Determine the (X, Y) coordinate at the center of the cell enclosing the given text.  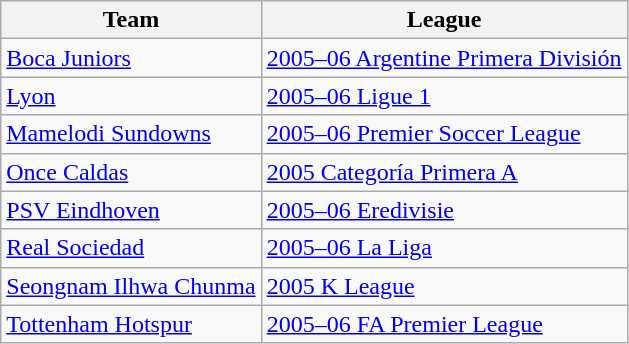
Once Caldas (131, 172)
Team (131, 20)
Mamelodi Sundowns (131, 134)
2005–06 Premier Soccer League (444, 134)
2005–06 FA Premier League (444, 324)
Tottenham Hotspur (131, 324)
League (444, 20)
PSV Eindhoven (131, 210)
2005 Categoría Primera A (444, 172)
Real Sociedad (131, 248)
2005–06 La Liga (444, 248)
Boca Juniors (131, 58)
2005–06 Eredivisie (444, 210)
2005–06 Ligue 1 (444, 96)
2005–06 Argentine Primera División (444, 58)
Lyon (131, 96)
2005 K League (444, 286)
Seongnam Ilhwa Chunma (131, 286)
